For the text-containing cell, return its midpoint in [X, Y] coordinate format. 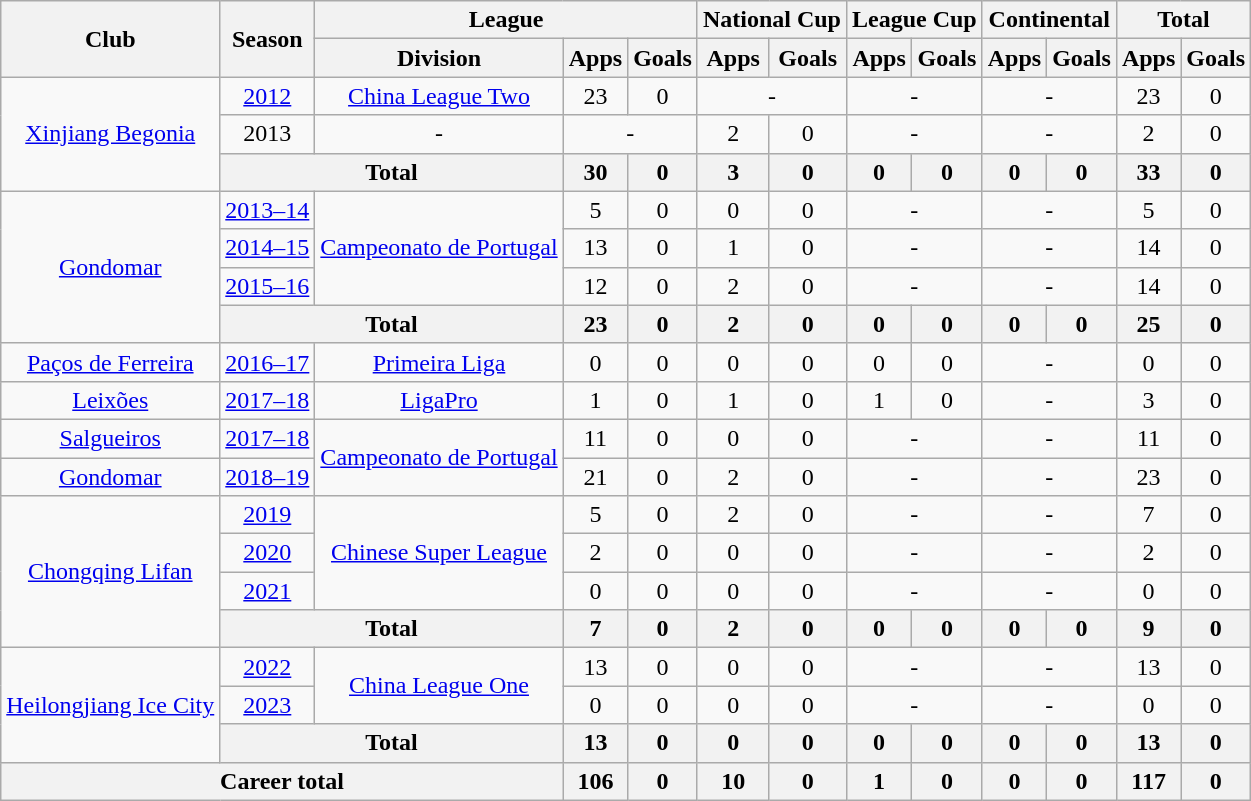
Heilongjiang Ice City [110, 705]
2012 [268, 96]
League Cup [914, 20]
Xinjiang Begonia [110, 134]
9 [1148, 629]
National Cup [772, 20]
2021 [268, 591]
China League Two [439, 96]
Season [268, 39]
117 [1148, 781]
2018–19 [268, 477]
Club [110, 39]
2013 [268, 134]
21 [595, 477]
2013–14 [268, 210]
12 [595, 286]
2014–15 [268, 248]
Continental [1049, 20]
33 [1148, 172]
Leixões [110, 400]
30 [595, 172]
League [506, 20]
2023 [268, 705]
China League One [439, 686]
Division [439, 58]
LigaPro [439, 400]
Career total [282, 781]
Salgueiros [110, 438]
2015–16 [268, 286]
Chongqing Lifan [110, 572]
2020 [268, 553]
25 [1148, 324]
Chinese Super League [439, 553]
Primeira Liga [439, 362]
2022 [268, 667]
106 [595, 781]
2019 [268, 515]
2016–17 [268, 362]
10 [733, 781]
Paços de Ferreira [110, 362]
